Find where the given text appears and provide that cell's center as [X, Y] coordinate. 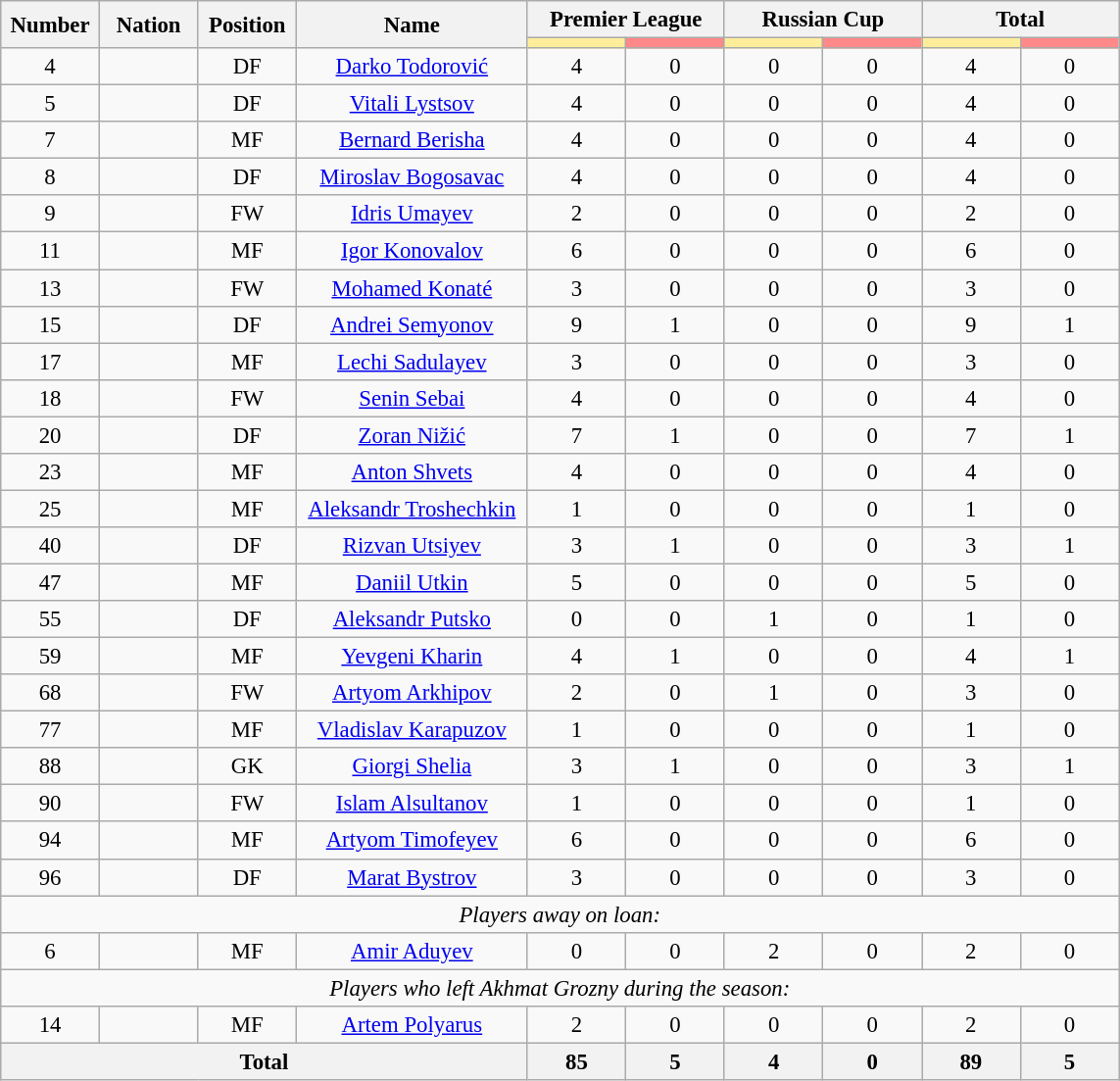
14 [51, 1025]
Bernard Berisha [413, 140]
90 [51, 804]
Andrei Semyonov [413, 324]
59 [51, 657]
Miroslav Bogosavac [413, 177]
55 [51, 619]
96 [51, 877]
Aleksandr Troshechkin [413, 509]
8 [51, 177]
77 [51, 730]
Senin Sebai [413, 398]
89 [970, 1061]
Igor Konovalov [413, 251]
Russian Cup [823, 20]
Artem Polyarus [413, 1025]
GK [247, 766]
Mohamed Konaté [413, 288]
85 [576, 1061]
Daniil Utkin [413, 582]
Idris Umayev [413, 215]
Name [413, 25]
Rizvan Utsiyev [413, 546]
68 [51, 693]
Darko Todorović [413, 67]
47 [51, 582]
94 [51, 841]
88 [51, 766]
Marat Bystrov [413, 877]
Nation [149, 25]
Number [51, 25]
11 [51, 251]
Giorgi Shelia [413, 766]
Zoran Nižić [413, 435]
Artyom Arkhipov [413, 693]
23 [51, 472]
Artyom Timofeyev [413, 841]
25 [51, 509]
15 [51, 324]
17 [51, 362]
Players who left Akhmat Grozny during the season: [560, 988]
Aleksandr Putsko [413, 619]
Anton Shvets [413, 472]
18 [51, 398]
Premier League [625, 20]
20 [51, 435]
40 [51, 546]
Yevgeni Kharin [413, 657]
Position [247, 25]
Islam Alsultanov [413, 804]
Amir Aduyev [413, 951]
Vladislav Karapuzov [413, 730]
Vitali Lystsov [413, 104]
Players away on loan: [560, 914]
13 [51, 288]
Lechi Sadulayev [413, 362]
